For the text-containing cell, return its midpoint in [x, y] coordinate format. 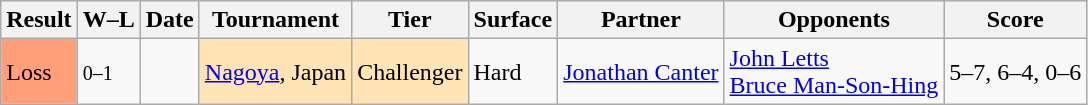
Result [39, 20]
Hard [513, 72]
0–1 [108, 72]
5–7, 6–4, 0–6 [1016, 72]
Score [1016, 20]
Surface [513, 20]
John Letts Bruce Man-Son-Hing [834, 72]
Loss [39, 72]
Nagoya, Japan [275, 72]
Date [170, 20]
Challenger [410, 72]
Opponents [834, 20]
Jonathan Canter [641, 72]
Tournament [275, 20]
Partner [641, 20]
W–L [108, 20]
Tier [410, 20]
